Return [X, Y] of the center of cell containing provided text 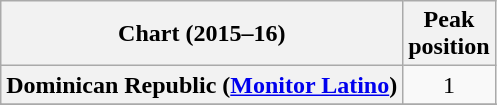
Chart (2015–16) [202, 34]
Peakposition [449, 34]
1 [449, 85]
Dominican Republic (Monitor Latino) [202, 85]
